Return (x, y) of the center of cell containing provided text 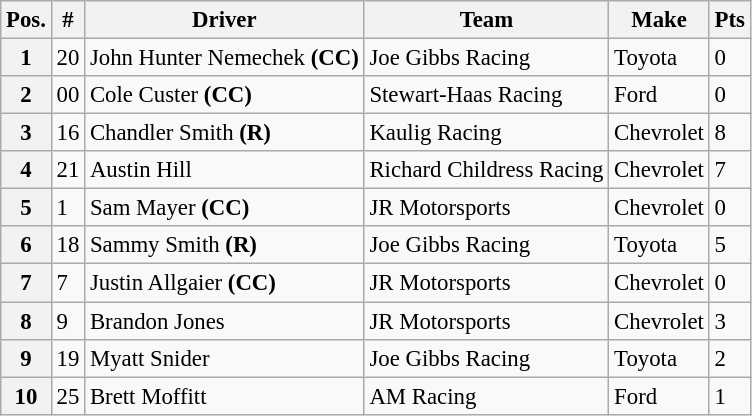
Pos. (26, 20)
00 (68, 95)
16 (68, 133)
Team (486, 20)
# (68, 20)
4 (26, 170)
19 (68, 358)
Austin Hill (224, 170)
10 (26, 396)
John Hunter Nemechek (CC) (224, 58)
Brett Moffitt (224, 396)
Richard Childress Racing (486, 170)
Justin Allgaier (CC) (224, 283)
25 (68, 396)
Chandler Smith (R) (224, 133)
20 (68, 58)
Kaulig Racing (486, 133)
21 (68, 170)
Brandon Jones (224, 321)
Cole Custer (CC) (224, 95)
6 (26, 245)
Sammy Smith (R) (224, 245)
Driver (224, 20)
Make (659, 20)
Stewart-Haas Racing (486, 95)
Myatt Snider (224, 358)
18 (68, 245)
Pts (730, 20)
Sam Mayer (CC) (224, 208)
AM Racing (486, 396)
